Scan for the cell matching the given text and deliver its (x, y) coordinate at center. 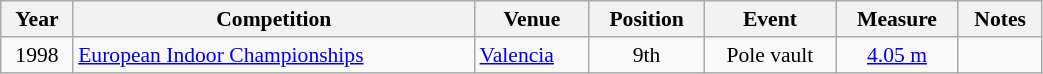
Competition (274, 19)
Venue (532, 19)
9th (646, 55)
Position (646, 19)
Pole vault (770, 55)
Measure (897, 19)
Valencia (532, 55)
European Indoor Championships (274, 55)
Year (37, 19)
Notes (1000, 19)
Event (770, 19)
1998 (37, 55)
4.05 m (897, 55)
